Search for the cell housing the specified text and yield its [X, Y] center coordinate. 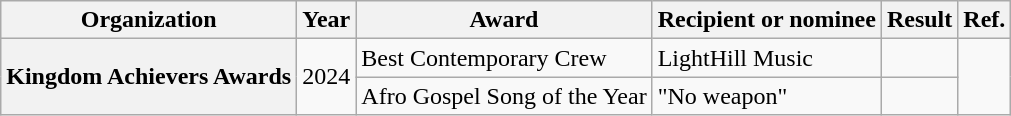
"No weapon" [766, 96]
Recipient or nominee [766, 20]
Organization [149, 20]
Result [919, 20]
LightHill Music [766, 58]
Year [326, 20]
Kingdom Achievers Awards [149, 77]
Best Contemporary Crew [504, 58]
Ref. [984, 20]
2024 [326, 77]
Award [504, 20]
Afro Gospel Song of the Year [504, 96]
